Identify which cell holds the provided text, then report its (X, Y) central coordinate. 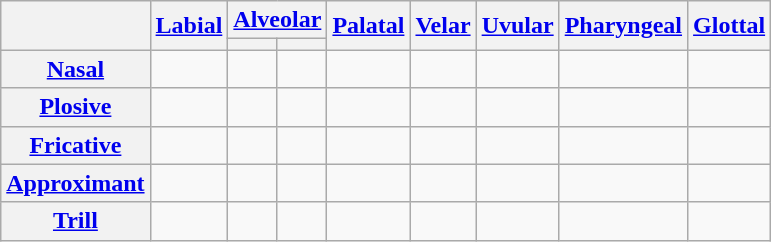
Palatal (368, 26)
Approximant (76, 183)
Nasal (76, 69)
Trill (76, 221)
Labial (189, 26)
Uvular (518, 26)
Velar (443, 26)
Alveolar (278, 20)
Plosive (76, 107)
Pharyngeal (623, 26)
Glottal (730, 26)
Fricative (76, 145)
